Return (X, Y) of the center of cell containing provided text 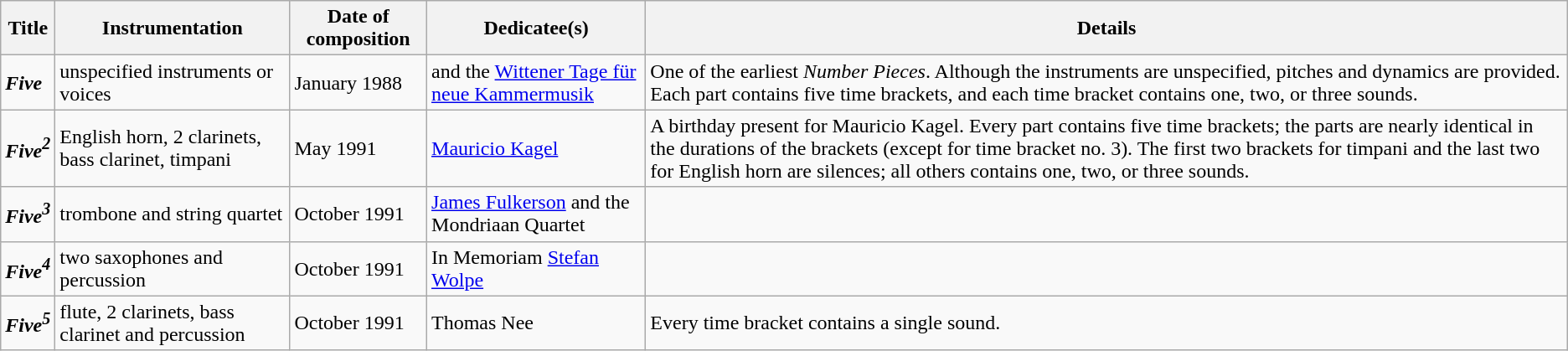
two saxophones and percussion (173, 268)
Every time bracket contains a single sound. (1106, 323)
Five5 (28, 323)
Five4 (28, 268)
and the Wittener Tage für neue Kammermusik (536, 82)
Details (1106, 28)
Instrumentation (173, 28)
trombone and string quartet (173, 214)
Dedicatee(s) (536, 28)
Mauricio Kagel (536, 148)
In Memoriam Stefan Wolpe (536, 268)
January 1988 (358, 82)
unspecified instruments or voices (173, 82)
Title (28, 28)
Five (28, 82)
Date of composition (358, 28)
Thomas Nee (536, 323)
English horn, 2 clarinets, bass clarinet, timpani (173, 148)
flute, 2 clarinets, bass clarinet and percussion (173, 323)
James Fulkerson and the Mondriaan Quartet (536, 214)
Five3 (28, 214)
May 1991 (358, 148)
Five2 (28, 148)
